Capture the cell that displays the provided text and extract its [x, y] central coordinate. 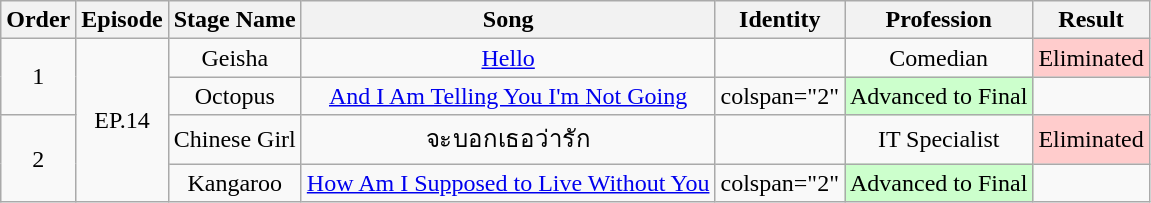
EP.14 [122, 120]
1 [38, 77]
จะบอกเธอว่ารัก [508, 140]
Octopus [234, 96]
Identity [780, 20]
Geisha [234, 58]
Kangaroo [234, 183]
Profession [938, 20]
Episode [122, 20]
2 [38, 158]
How Am I Supposed to Live Without You [508, 183]
Comedian [938, 58]
Chinese Girl [234, 140]
And I Am Telling You I'm Not Going [508, 96]
Result [1091, 20]
Stage Name [234, 20]
IT Specialist [938, 140]
Hello [508, 58]
Order [38, 20]
Song [508, 20]
